Determine the [X, Y] coordinate at the center of the cell enclosing the given text.  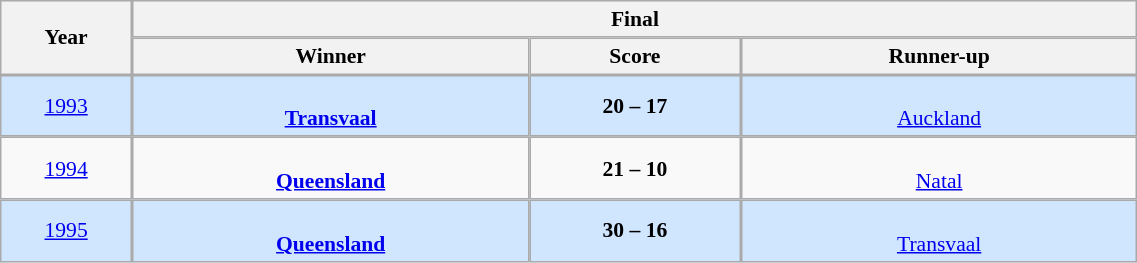
30 – 16 [635, 232]
Year [66, 37]
21 – 10 [635, 168]
1995 [66, 232]
Score [635, 56]
Final [634, 18]
Transvaal [330, 106]
1993 [66, 106]
20 – 17 [635, 106]
1994 [66, 168]
Winner [330, 56]
